Return (x, y) of the center of cell containing provided text 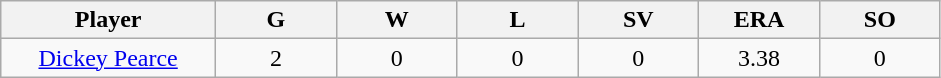
L (518, 20)
Dickey Pearce (108, 58)
2 (276, 58)
Player (108, 20)
ERA (760, 20)
W (396, 20)
SO (880, 20)
3.38 (760, 58)
G (276, 20)
SV (638, 20)
